Determine the [X, Y] coordinate at the center of the cell enclosing the given text.  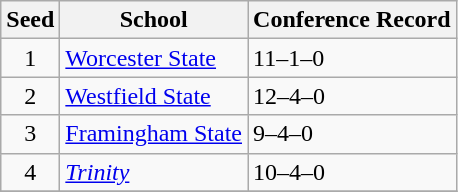
9–4–0 [352, 134]
12–4–0 [352, 96]
1 [30, 58]
2 [30, 96]
10–4–0 [352, 172]
11–1–0 [352, 58]
Trinity [154, 172]
4 [30, 172]
Seed [30, 20]
3 [30, 134]
Framingham State [154, 134]
Worcester State [154, 58]
Conference Record [352, 20]
School [154, 20]
Westfield State [154, 96]
